Provide the (X, Y) coordinate of the cell's center where the given text is located.  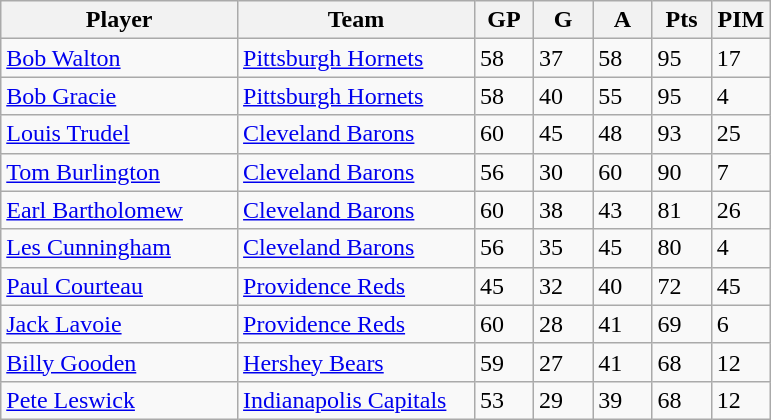
28 (564, 324)
6 (740, 324)
A (622, 20)
Team (356, 20)
GP (504, 20)
Earl Bartholomew (120, 210)
48 (622, 134)
80 (682, 248)
Paul Courteau (120, 286)
Indianapolis Capitals (356, 400)
Hershey Bears (356, 362)
Les Cunningham (120, 248)
81 (682, 210)
93 (682, 134)
Billy Gooden (120, 362)
G (564, 20)
32 (564, 286)
Bob Gracie (120, 96)
Louis Trudel (120, 134)
69 (682, 324)
53 (504, 400)
Tom Burlington (120, 172)
27 (564, 362)
Player (120, 20)
37 (564, 58)
7 (740, 172)
26 (740, 210)
35 (564, 248)
17 (740, 58)
25 (740, 134)
29 (564, 400)
59 (504, 362)
Jack Lavoie (120, 324)
30 (564, 172)
Pete Leswick (120, 400)
39 (622, 400)
72 (682, 286)
38 (564, 210)
PIM (740, 20)
Pts (682, 20)
Bob Walton (120, 58)
55 (622, 96)
43 (622, 210)
90 (682, 172)
